Provide the (x, y) coordinate of the cell's center where the given text is located.  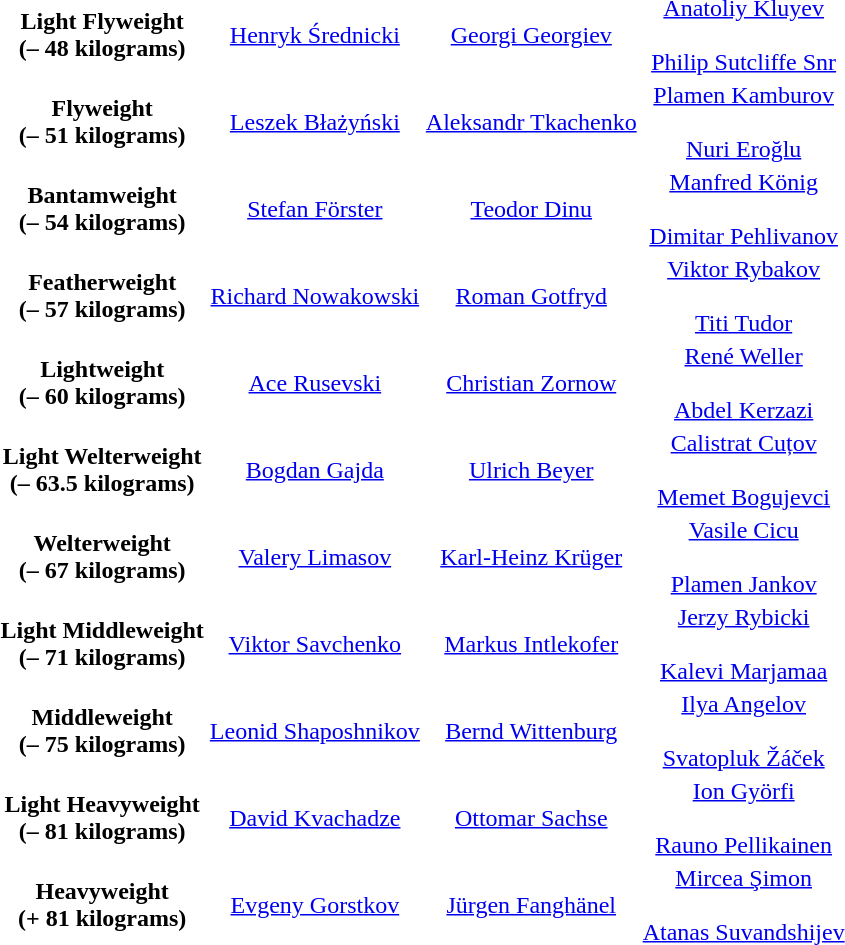
Leonid Shaposhnikov (314, 731)
Markus Intlekofer (531, 644)
Ulrich Beyer (531, 470)
Teodor Dinu (531, 209)
Leszek Błażyński (314, 122)
Bogdan Gajda (314, 470)
Roman Gotfryd (531, 296)
Richard Nowakowski (314, 296)
Bernd Wittenburg (531, 731)
Karl-Heinz Krüger (531, 557)
Aleksandr Tkachenko (531, 122)
Viktor Savchenko (314, 644)
Christian Zornow (531, 383)
David Kvachadze (314, 818)
Stefan Förster (314, 209)
Ottomar Sachse (531, 818)
Ace Rusevski (314, 383)
Valery Limasov (314, 557)
